Output the [x, y] coordinate of the center of the cell containing the given text.  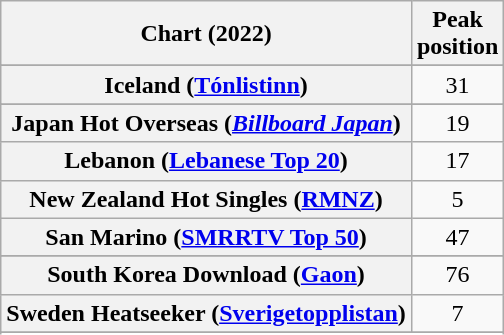
17 [457, 161]
Japan Hot Overseas (Billboard Japan) [206, 123]
San Marino (SMRRTV Top 50) [206, 237]
New Zealand Hot Singles (RMNZ) [206, 199]
Chart (2022) [206, 34]
76 [457, 275]
5 [457, 199]
19 [457, 123]
31 [457, 85]
Lebanon (Lebanese Top 20) [206, 161]
7 [457, 313]
47 [457, 237]
Peakposition [457, 34]
South Korea Download (Gaon) [206, 275]
Iceland (Tónlistinn) [206, 85]
Sweden Heatseeker (Sverigetopplistan) [206, 313]
